Determine the [X, Y] coordinate at the center of the cell enclosing the given text.  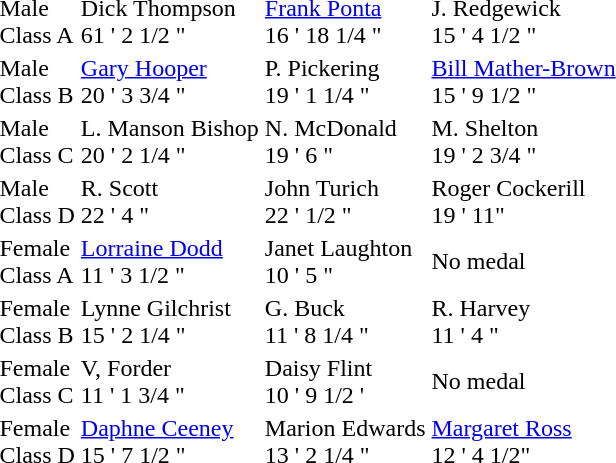
Janet Laughton 10 ' 5 " [345, 262]
L. Manson Bishop 20 ' 2 1/4 " [170, 142]
Daisy Flint 10 ' 9 1/2 ' [345, 382]
G. Buck 11 ' 8 1/4 " [345, 322]
Lorraine Dodd 11 ' 3 1/2 " [170, 262]
Lynne Gilchrist 15 ' 2 1/4 " [170, 322]
V, Forder 11 ' 1 3/4 " [170, 382]
Gary Hooper 20 ' 3 3/4 " [170, 82]
John Turich 22 ' 1/2 " [345, 202]
R. Scott 22 ' 4 " [170, 202]
N. McDonald 19 ' 6 " [345, 142]
P. Pickering 19 ' 1 1/4 " [345, 82]
